Identify which cell holds the provided text, then report its [x, y] central coordinate. 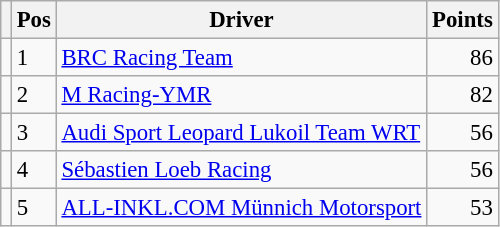
Points [462, 20]
86 [462, 58]
Sébastien Loeb Racing [242, 170]
BRC Racing Team [242, 58]
2 [34, 95]
1 [34, 58]
Audi Sport Leopard Lukoil Team WRT [242, 133]
4 [34, 170]
5 [34, 208]
ALL-INKL.COM Münnich Motorsport [242, 208]
M Racing-YMR [242, 95]
53 [462, 208]
Driver [242, 20]
Pos [34, 20]
3 [34, 133]
82 [462, 95]
